Return the [x, y] coordinate for the center point of the cell that contains the specified text.  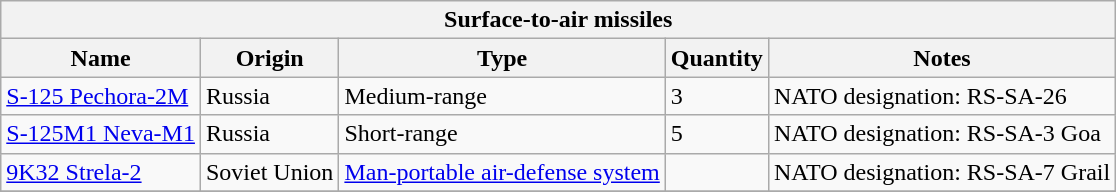
Quantity [716, 58]
Short-range [502, 134]
NATO designation: RS-SA-3 Goa [942, 134]
Notes [942, 58]
Man-portable air-defense system [502, 172]
Name [101, 58]
3 [716, 96]
Surface-to-air missiles [558, 20]
NATO designation: RS-SA-7 Grail [942, 172]
Type [502, 58]
5 [716, 134]
9K32 Strela-2 [101, 172]
S-125M1 Neva-M1 [101, 134]
S-125 Pechora-2M [101, 96]
NATO designation: RS-SA-26 [942, 96]
Medium-range [502, 96]
Soviet Union [269, 172]
Origin [269, 58]
